For the text-containing cell, return its midpoint in [X, Y] coordinate format. 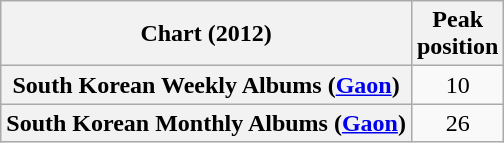
Peakposition [457, 34]
10 [457, 85]
Chart (2012) [206, 34]
26 [457, 123]
South Korean Weekly Albums (Gaon) [206, 85]
South Korean Monthly Albums (Gaon) [206, 123]
